Provide the (x, y) coordinate of the cell's center where the given text is located.  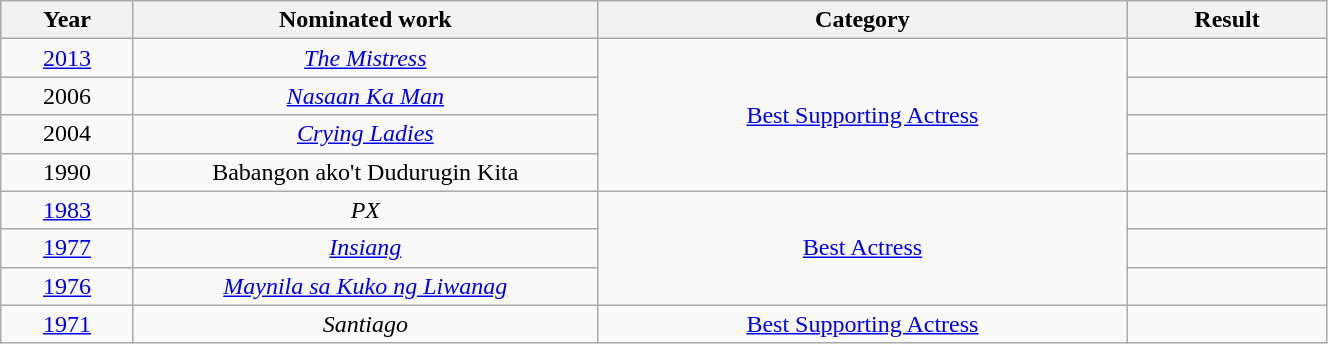
Babangon ako't Dudurugin Kita (365, 172)
Crying Ladies (365, 134)
Maynila sa Kuko ng Liwanag (365, 286)
2006 (68, 96)
Nasaan Ka Man (365, 96)
Nominated work (365, 20)
Result (1228, 20)
Category (862, 20)
1983 (68, 210)
Best Actress (862, 248)
Insiang (365, 248)
The Mistress (365, 58)
1990 (68, 172)
Santiago (365, 324)
2004 (68, 134)
1977 (68, 248)
Year (68, 20)
2013 (68, 58)
PX (365, 210)
1971 (68, 324)
1976 (68, 286)
